Extract the (X, Y) coordinate from the center of the cell holding the provided text.  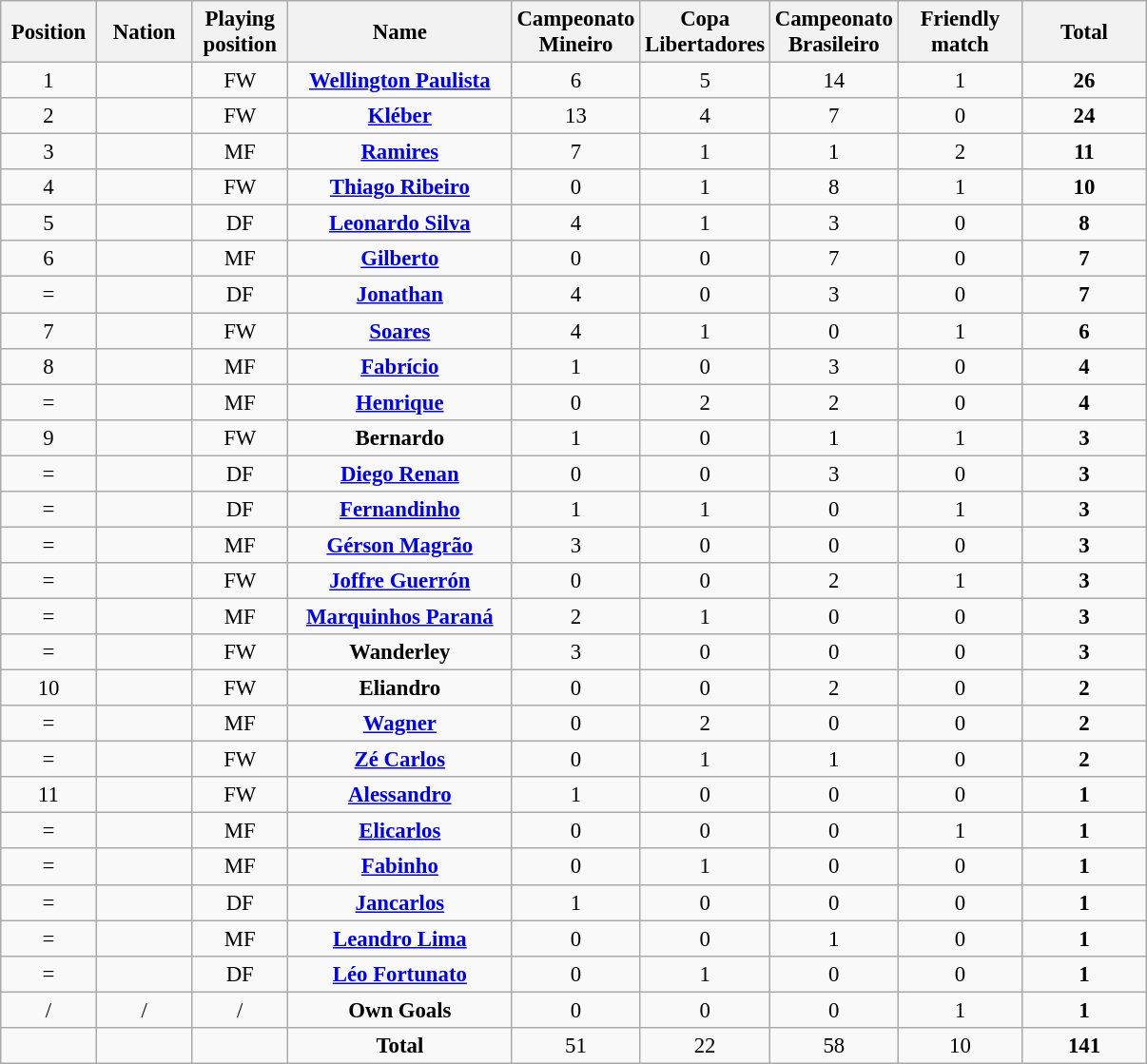
Soares (400, 331)
Marquinhos Paraná (400, 616)
Joffre Guerrón (400, 581)
Henrique (400, 402)
Léo Fortunato (400, 974)
Thiago Ribeiro (400, 187)
Campeonato Brasileiro (833, 32)
Wagner (400, 724)
Nation (145, 32)
Bernardo (400, 437)
22 (706, 1046)
Kléber (400, 116)
Diego Renan (400, 474)
Friendly match (961, 32)
Zé Carlos (400, 760)
Fabrício (400, 366)
Elicarlos (400, 831)
Campeonato Mineiro (576, 32)
Wellington Paulista (400, 81)
Gérson Magrão (400, 545)
Wanderley (400, 652)
Fernandinho (400, 510)
Jancarlos (400, 902)
58 (833, 1046)
Alessandro (400, 795)
Name (400, 32)
Playing position (240, 32)
Copa Libertadores (706, 32)
14 (833, 81)
13 (576, 116)
Fabinho (400, 867)
51 (576, 1046)
Position (49, 32)
Gilberto (400, 260)
24 (1084, 116)
141 (1084, 1046)
Leonardo Silva (400, 223)
Own Goals (400, 1010)
9 (49, 437)
Eliandro (400, 688)
Jonathan (400, 295)
Ramires (400, 152)
26 (1084, 81)
Leandro Lima (400, 938)
